Capture the cell that displays the provided text and extract its [X, Y] central coordinate. 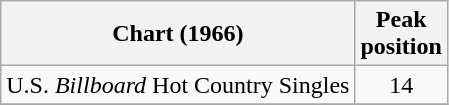
U.S. Billboard Hot Country Singles [178, 85]
14 [401, 85]
Chart (1966) [178, 34]
Peakposition [401, 34]
